Return (x, y) of the center of cell containing provided text 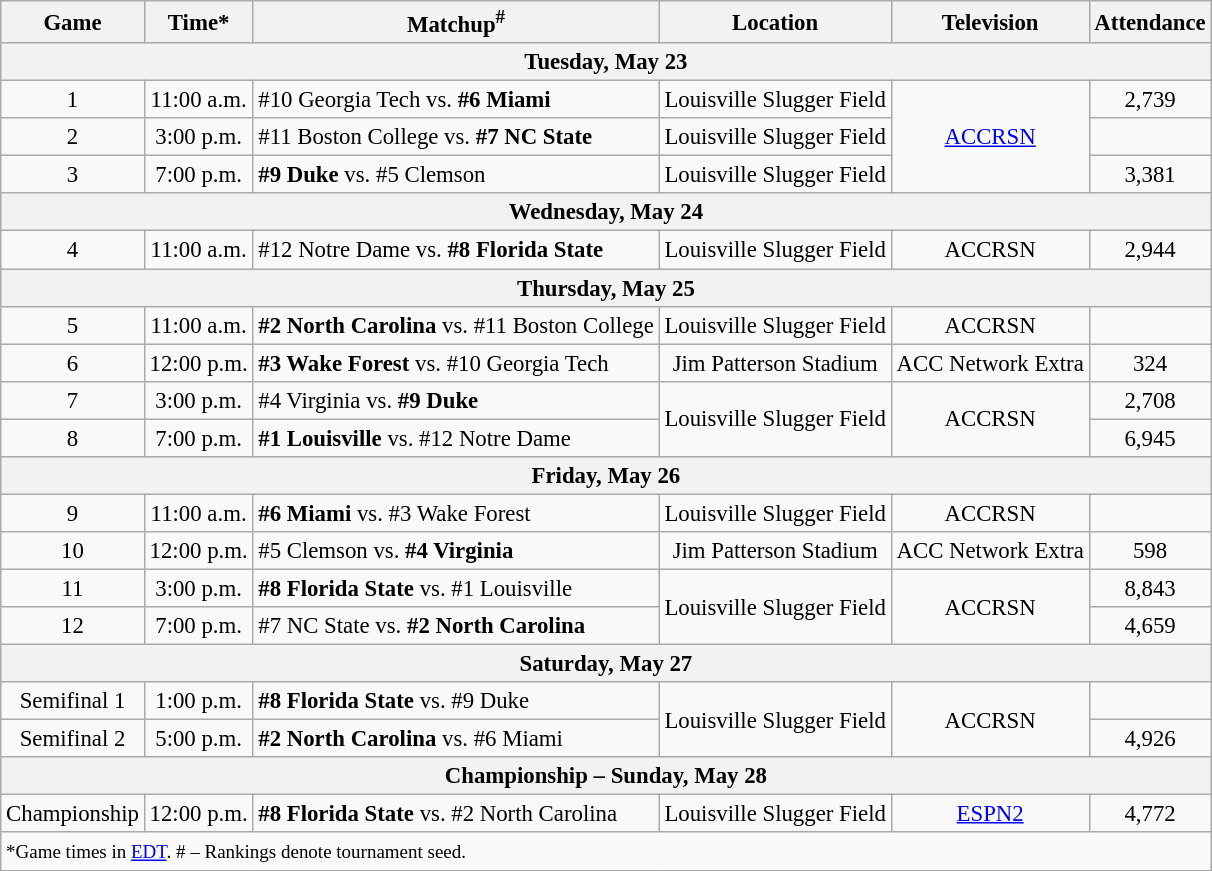
7 (73, 400)
Championship – Sunday, May 28 (606, 776)
#8 Florida State vs. #1 Louisville (456, 588)
*Game times in EDT. # – Rankings denote tournament seed. (606, 852)
#6 Miami vs. #3 Wake Forest (456, 513)
12 (73, 626)
4,926 (1150, 739)
10 (73, 551)
4 (73, 250)
1 (73, 100)
Attendance (1150, 22)
Matchup# (456, 22)
1:00 p.m. (198, 701)
#9 Duke vs. #5 Clemson (456, 175)
6 (73, 363)
#10 Georgia Tech vs. #6 Miami (456, 100)
Wednesday, May 24 (606, 213)
3 (73, 175)
#8 Florida State vs. #2 North Carolina (456, 814)
9 (73, 513)
5 (73, 325)
Friday, May 26 (606, 476)
4,659 (1150, 626)
Game (73, 22)
Television (990, 22)
#2 North Carolina vs. #11 Boston College (456, 325)
4,772 (1150, 814)
ESPN2 (990, 814)
Tuesday, May 23 (606, 62)
Semifinal 1 (73, 701)
Time* (198, 22)
#5 Clemson vs. #4 Virginia (456, 551)
2,708 (1150, 400)
3,381 (1150, 175)
2,944 (1150, 250)
5:00 p.m. (198, 739)
Thursday, May 25 (606, 288)
8,843 (1150, 588)
8 (73, 438)
#11 Boston College vs. #7 NC State (456, 137)
#1 Louisville vs. #12 Notre Dame (456, 438)
#7 NC State vs. #2 North Carolina (456, 626)
2 (73, 137)
#4 Virginia vs. #9 Duke (456, 400)
#8 Florida State vs. #9 Duke (456, 701)
#2 North Carolina vs. #6 Miami (456, 739)
6,945 (1150, 438)
#12 Notre Dame vs. #8 Florida State (456, 250)
Championship (73, 814)
Semifinal 2 (73, 739)
11 (73, 588)
324 (1150, 363)
598 (1150, 551)
#3 Wake Forest vs. #10 Georgia Tech (456, 363)
2,739 (1150, 100)
Saturday, May 27 (606, 664)
Location (775, 22)
